From the cell containing the given text, extract its center point as (x, y) coordinate. 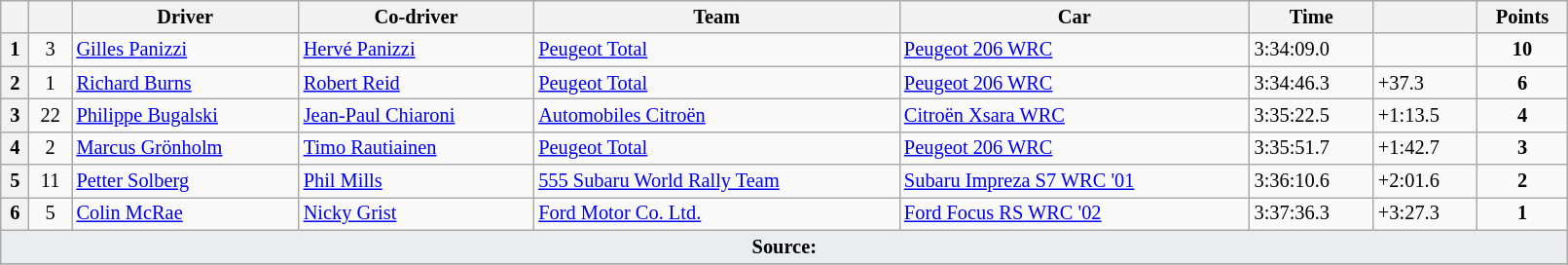
+3:27.3 (1425, 213)
Source: (784, 246)
Co-driver (417, 17)
Timo Rautiainen (417, 148)
Hervé Panizzi (417, 50)
Marcus Grönholm (185, 148)
+1:13.5 (1425, 115)
+2:01.6 (1425, 181)
3:35:22.5 (1312, 115)
Car (1075, 17)
Phil Mills (417, 181)
3:37:36.3 (1312, 213)
3:36:10.6 (1312, 181)
Ford Focus RS WRC '02 (1075, 213)
Jean-Paul Chiaroni (417, 115)
555 Subaru World Rally Team (716, 181)
22 (51, 115)
Team (716, 17)
10 (1522, 50)
Subaru Impreza S7 WRC '01 (1075, 181)
+37.3 (1425, 83)
Time (1312, 17)
Robert Reid (417, 83)
Driver (185, 17)
Ford Motor Co. Ltd. (716, 213)
Nicky Grist (417, 213)
3:34:09.0 (1312, 50)
Philippe Bugalski (185, 115)
11 (51, 181)
3:34:46.3 (1312, 83)
Citroën Xsara WRC (1075, 115)
3:35:51.7 (1312, 148)
Gilles Panizzi (185, 50)
Automobiles Citroën (716, 115)
Petter Solberg (185, 181)
Points (1522, 17)
+1:42.7 (1425, 148)
Richard Burns (185, 83)
Colin McRae (185, 213)
